Determine the (X, Y) coordinate at the center of the cell enclosing the given text.  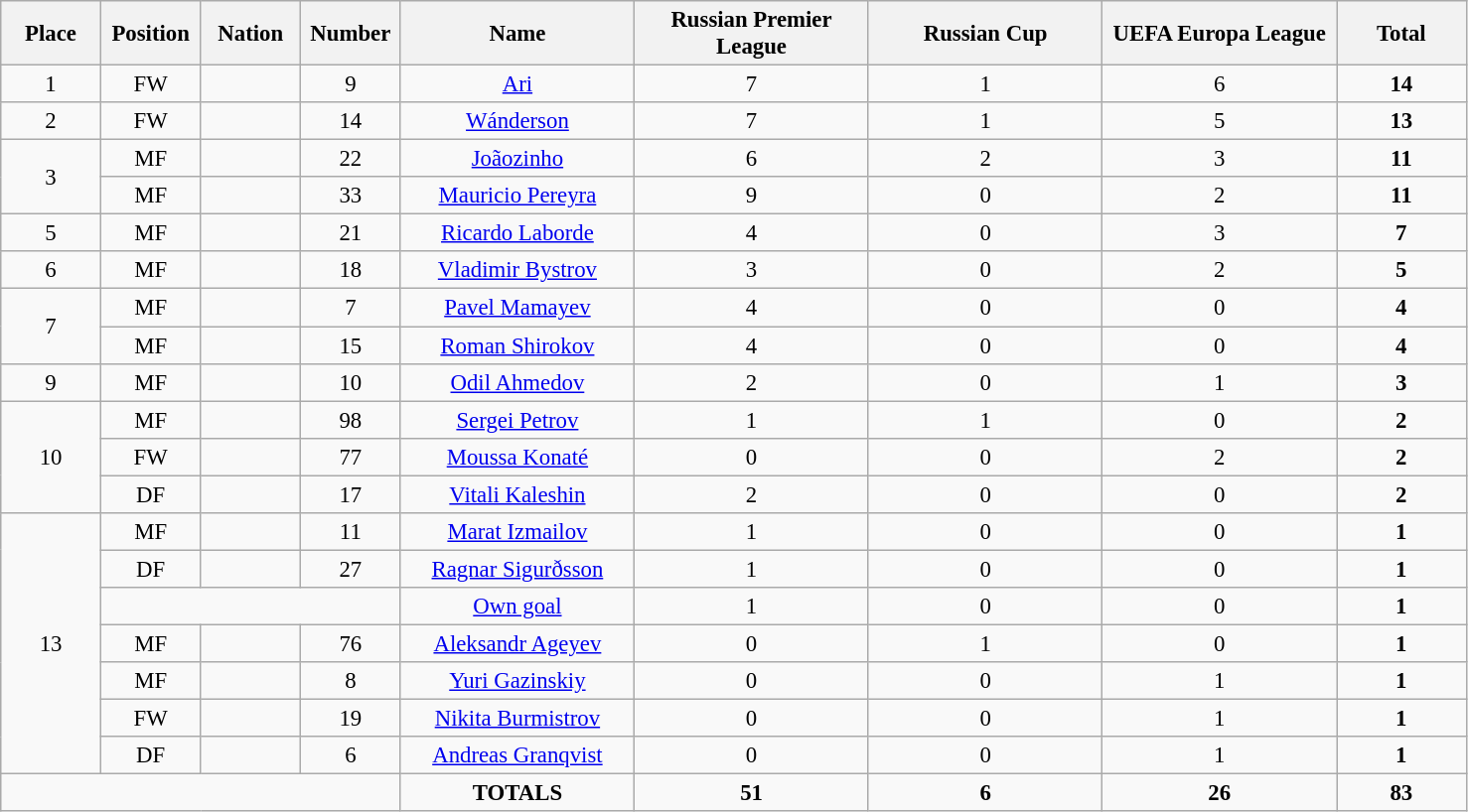
Odil Ahmedov (517, 382)
17 (352, 494)
Nation (250, 34)
Russian Premier League (752, 34)
Ragnar Sigurðsson (517, 569)
26 (1220, 793)
19 (352, 719)
Ricardo Laborde (517, 233)
Russian Cup (985, 34)
TOTALS (517, 793)
Ari (517, 84)
Marat Izmailov (517, 532)
Total (1402, 34)
Andreas Granqvist (517, 755)
27 (352, 569)
Mauricio Pereyra (517, 196)
Vitali Kaleshin (517, 494)
18 (352, 271)
77 (352, 457)
83 (1402, 793)
15 (352, 345)
Own goal (517, 607)
Name (517, 34)
51 (752, 793)
Vladimir Bystrov (517, 271)
Wánderson (517, 121)
22 (352, 159)
Roman Shirokov (517, 345)
Aleksandr Ageyev (517, 643)
UEFA Europa League (1220, 34)
8 (352, 681)
Joãozinho (517, 159)
Nikita Burmistrov (517, 719)
Position (151, 34)
Number (352, 34)
Moussa Konaté (517, 457)
Sergei Petrov (517, 420)
33 (352, 196)
Yuri Gazinskiy (517, 681)
76 (352, 643)
Pavel Mamayev (517, 308)
21 (352, 233)
98 (352, 420)
Place (52, 34)
